Find where the given text appears and provide that cell's center as (X, Y) coordinate. 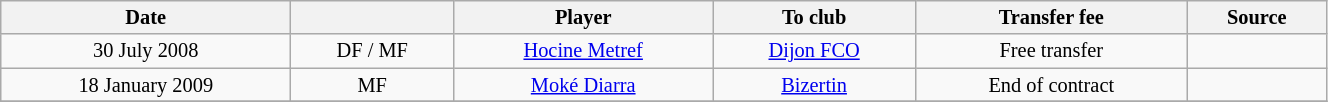
Moké Diarra (584, 85)
30 July 2008 (146, 51)
18 January 2009 (146, 85)
DF / MF (372, 51)
Date (146, 17)
Free transfer (1051, 51)
Bizertin (814, 85)
Hocine Metref (584, 51)
Transfer fee (1051, 17)
To club (814, 17)
Dijon FCO (814, 51)
End of contract (1051, 85)
Source (1256, 17)
MF (372, 85)
Player (584, 17)
